Return [X, Y] of the center of cell containing provided text 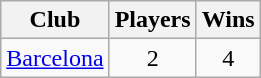
Club [55, 20]
Players [152, 20]
Wins [228, 20]
Barcelona [55, 58]
4 [228, 58]
2 [152, 58]
